Extract the (x, y) coordinate from the center of the cell holding the provided text.  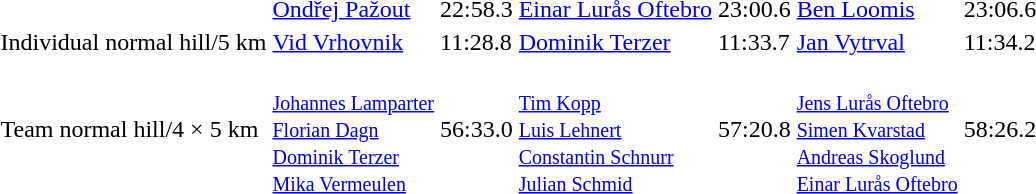
11:33.7 (754, 42)
Jan Vytrval (877, 42)
Vid Vrhovnik (354, 42)
Dominik Terzer (615, 42)
11:28.8 (477, 42)
